Output the [X, Y] coordinate of the center of the cell containing the given text.  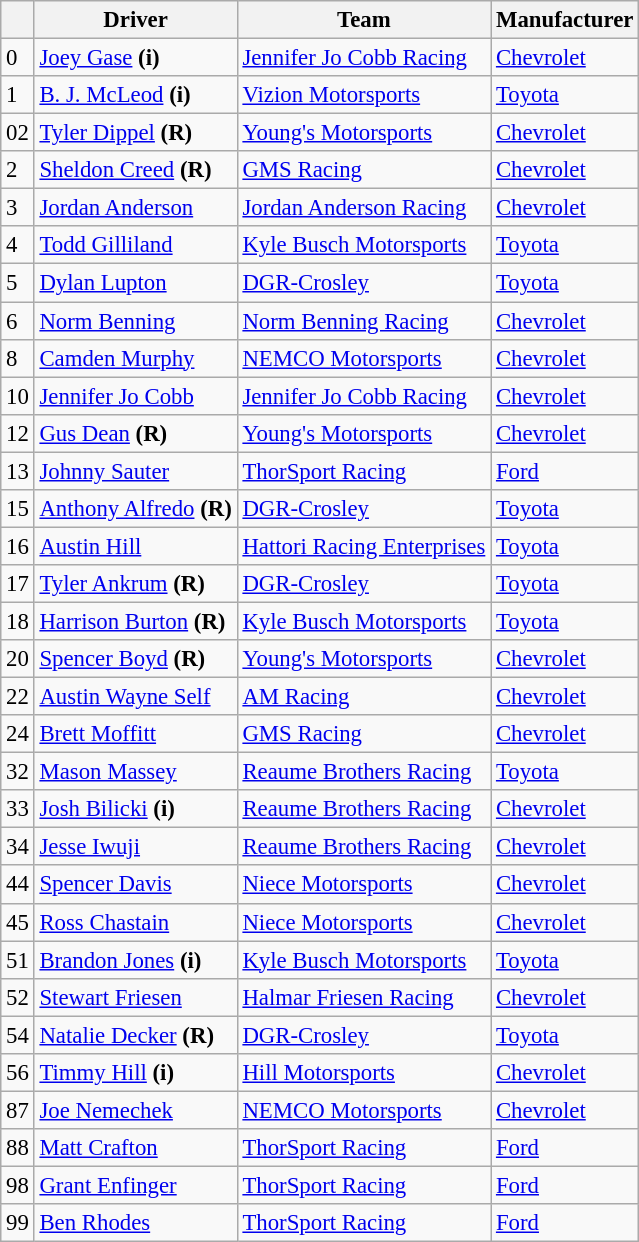
Camden Murphy [136, 358]
Tyler Dippel (R) [136, 133]
15 [18, 509]
13 [18, 471]
33 [18, 809]
Timmy Hill (i) [136, 1073]
Team [364, 20]
10 [18, 396]
Gus Dean (R) [136, 433]
Ben Rhodes [136, 1223]
88 [18, 1148]
2 [18, 170]
Driver [136, 20]
16 [18, 546]
32 [18, 772]
Joe Nemechek [136, 1110]
Jesse Iwuji [136, 847]
Spencer Davis [136, 885]
17 [18, 584]
Vizion Motorsports [364, 95]
Jordan Anderson [136, 208]
Grant Enfinger [136, 1185]
Natalie Decker (R) [136, 1035]
6 [18, 321]
Halmar Friesen Racing [364, 997]
34 [18, 847]
12 [18, 433]
0 [18, 58]
51 [18, 960]
5 [18, 283]
Norm Benning Racing [364, 321]
4 [18, 245]
Todd Gilliland [136, 245]
18 [18, 621]
Sheldon Creed (R) [136, 170]
45 [18, 922]
Johnny Sauter [136, 471]
Ross Chastain [136, 922]
22 [18, 697]
Spencer Boyd (R) [136, 659]
Austin Hill [136, 546]
52 [18, 997]
99 [18, 1223]
8 [18, 358]
Jennifer Jo Cobb [136, 396]
98 [18, 1185]
Jordan Anderson Racing [364, 208]
Joey Gase (i) [136, 58]
Hattori Racing Enterprises [364, 546]
87 [18, 1110]
44 [18, 885]
56 [18, 1073]
Manufacturer [565, 20]
Austin Wayne Self [136, 697]
Brandon Jones (i) [136, 960]
Anthony Alfredo (R) [136, 509]
54 [18, 1035]
Stewart Friesen [136, 997]
Norm Benning [136, 321]
3 [18, 208]
20 [18, 659]
1 [18, 95]
Matt Crafton [136, 1148]
AM Racing [364, 697]
Harrison Burton (R) [136, 621]
Mason Massey [136, 772]
Tyler Ankrum (R) [136, 584]
24 [18, 734]
Dylan Lupton [136, 283]
B. J. McLeod (i) [136, 95]
02 [18, 133]
Hill Motorsports [364, 1073]
Josh Bilicki (i) [136, 809]
Brett Moffitt [136, 734]
